Return (x, y) of the center of cell containing provided text 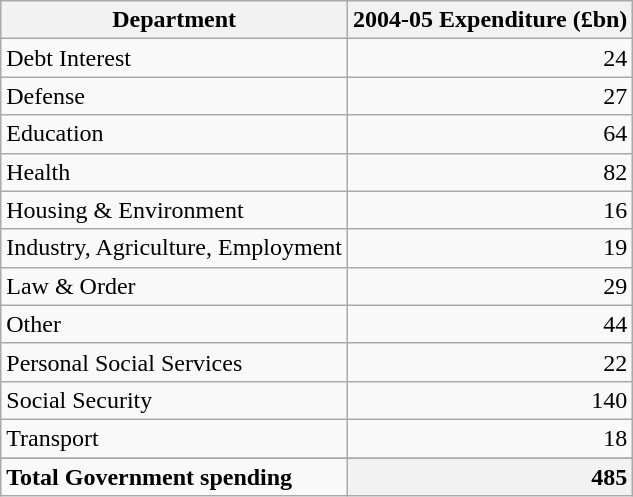
Total Government spending (174, 477)
16 (490, 210)
27 (490, 96)
82 (490, 172)
Department (174, 20)
19 (490, 248)
Law & Order (174, 286)
Social Security (174, 400)
Transport (174, 438)
Personal Social Services (174, 362)
Defense (174, 96)
2004-05 Expenditure (£bn) (490, 20)
64 (490, 134)
Health (174, 172)
44 (490, 324)
Other (174, 324)
Debt Interest (174, 58)
24 (490, 58)
485 (490, 477)
29 (490, 286)
Housing & Environment (174, 210)
140 (490, 400)
Industry, Agriculture, Employment (174, 248)
18 (490, 438)
Education (174, 134)
22 (490, 362)
